From the cell containing the given text, extract its center point as (x, y) coordinate. 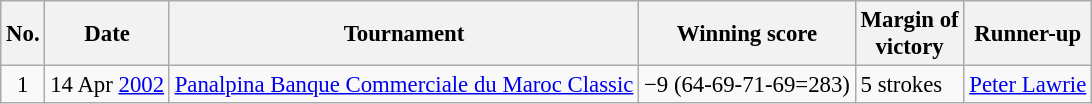
No. (23, 34)
Runner-up (1028, 34)
Tournament (404, 34)
1 (23, 85)
14 Apr 2002 (107, 85)
−9 (64-69-71-69=283) (748, 85)
Date (107, 34)
Margin ofvictory (910, 34)
5 strokes (910, 85)
Peter Lawrie (1028, 85)
Panalpina Banque Commerciale du Maroc Classic (404, 85)
Winning score (748, 34)
